Find where the given text appears and provide that cell's center as (X, Y) coordinate. 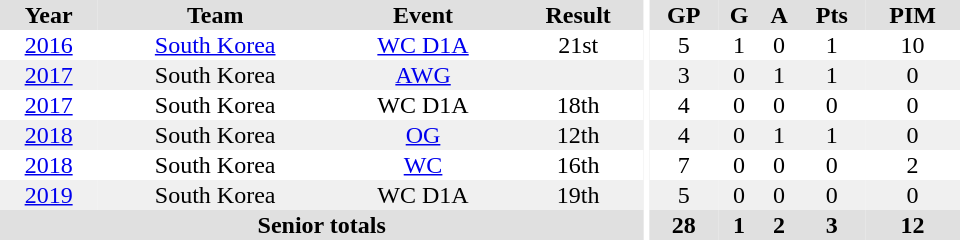
G (738, 15)
18th (578, 105)
2016 (48, 45)
OG (423, 135)
Result (578, 15)
12th (578, 135)
7 (684, 165)
Team (215, 15)
2019 (48, 195)
AWG (423, 75)
10 (912, 45)
28 (684, 225)
Year (48, 15)
19th (578, 195)
Pts (832, 15)
A (780, 15)
Senior totals (322, 225)
Event (423, 15)
21st (578, 45)
PIM (912, 15)
12 (912, 225)
16th (578, 165)
WC (423, 165)
GP (684, 15)
